Identify which cell holds the provided text, then report its [x, y] central coordinate. 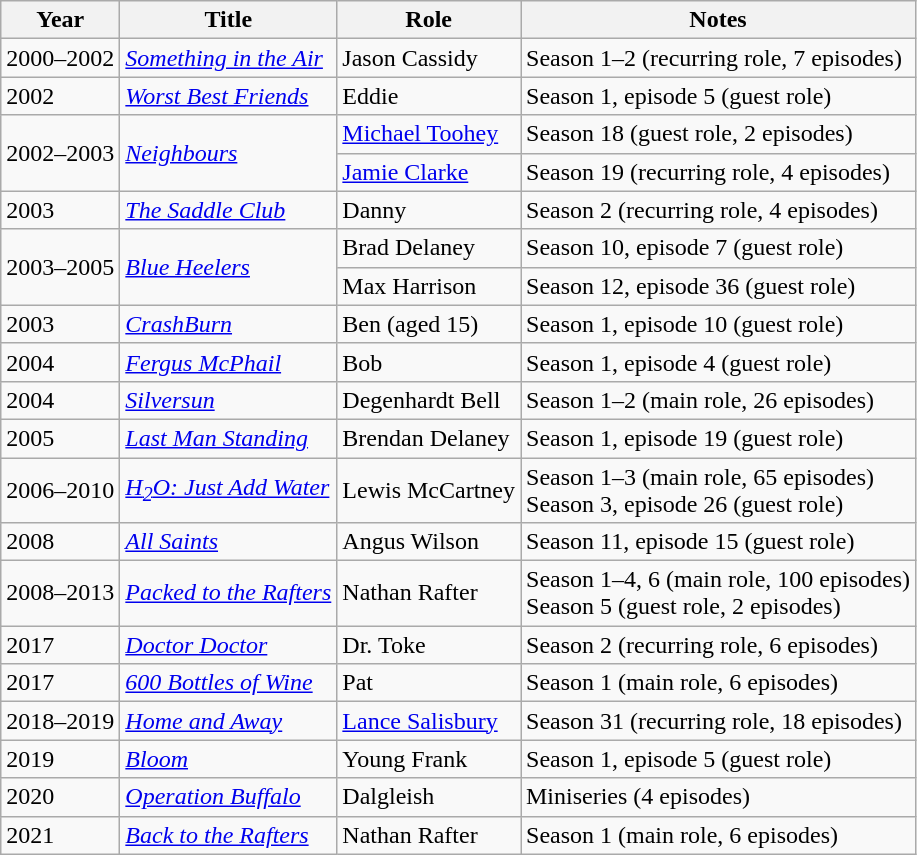
Miniseries (4 episodes) [718, 797]
2003–2005 [60, 267]
Jamie Clarke [429, 172]
Lewis McCartney [429, 490]
Season 12, episode 36 (guest role) [718, 286]
All Saints [228, 542]
Bloom [228, 759]
Notes [718, 20]
Max Harrison [429, 286]
Brendan Delaney [429, 438]
Angus Wilson [429, 542]
Michael Toohey [429, 134]
Pat [429, 683]
2005 [60, 438]
2021 [60, 835]
2018–2019 [60, 721]
2020 [60, 797]
Doctor Doctor [228, 645]
Season 1–4, 6 (main role, 100 episodes)Season 5 (guest role, 2 episodes) [718, 594]
Jason Cassidy [429, 58]
Fergus McPhail [228, 362]
Eddie [429, 96]
2008 [60, 542]
Brad Delaney [429, 248]
2002–2003 [60, 153]
Ben (aged 15) [429, 324]
Something in the Air [228, 58]
Dr. Toke [429, 645]
Packed to the Rafters [228, 594]
Operation Buffalo [228, 797]
Season 10, episode 7 (guest role) [718, 248]
Season 18 (guest role, 2 episodes) [718, 134]
2006–2010 [60, 490]
Year [60, 20]
2000–2002 [60, 58]
Season 2 (recurring role, 6 episodes) [718, 645]
Season 1–3 (main role, 65 episodes)Season 3, episode 26 (guest role) [718, 490]
Season 1–2 (recurring role, 7 episodes) [718, 58]
Season 1–2 (main role, 26 episodes) [718, 400]
Last Man Standing [228, 438]
Season 11, episode 15 (guest role) [718, 542]
Worst Best Friends [228, 96]
CrashBurn [228, 324]
Season 1, episode 19 (guest role) [718, 438]
2002 [60, 96]
Role [429, 20]
The Saddle Club [228, 210]
Lance Salisbury [429, 721]
Home and Away [228, 721]
Back to the Rafters [228, 835]
2019 [60, 759]
Title [228, 20]
Season 31 (recurring role, 18 episodes) [718, 721]
2008–2013 [60, 594]
Dalgleish [429, 797]
Neighbours [228, 153]
Young Frank [429, 759]
600 Bottles of Wine [228, 683]
Season 19 (recurring role, 4 episodes) [718, 172]
Degenhardt Bell [429, 400]
Season 1, episode 4 (guest role) [718, 362]
Season 1, episode 10 (guest role) [718, 324]
Danny [429, 210]
Blue Heelers [228, 267]
H2O: Just Add Water [228, 490]
Silversun [228, 400]
Bob [429, 362]
Season 2 (recurring role, 4 episodes) [718, 210]
